Capture the cell that displays the provided text and extract its [x, y] central coordinate. 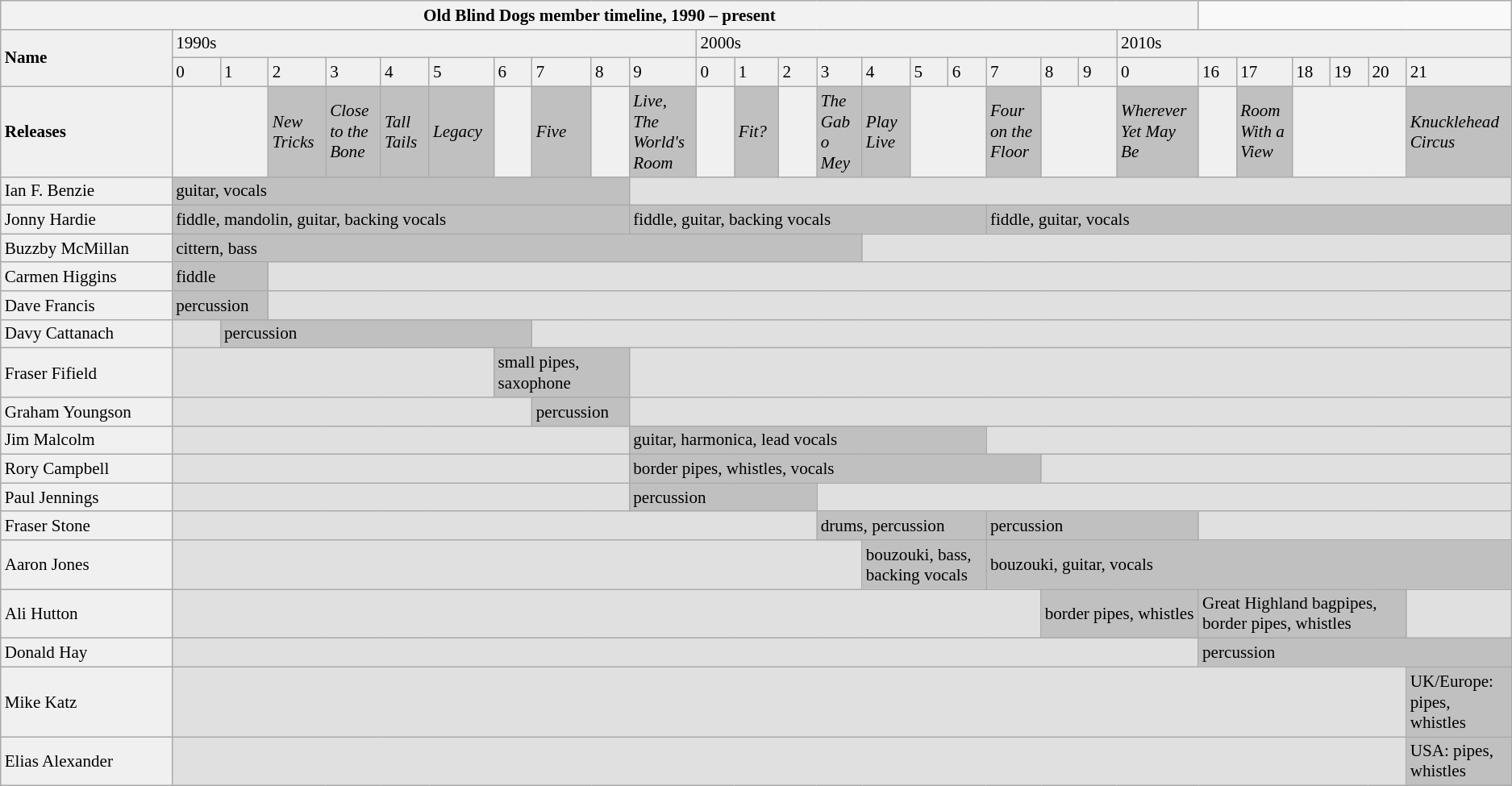
The Gab o Mey [839, 131]
Mike Katz [86, 701]
guitar, vocals [400, 190]
fiddle, guitar, backing vocals [808, 219]
small pipes, saxophone [562, 372]
19 [1348, 73]
border pipes, whistles [1119, 614]
Jim Malcolm [86, 440]
drums, percussion [902, 526]
Buzzby McMillan [86, 248]
Paul Jennings [86, 497]
Carmen Higgins [86, 276]
Five [561, 131]
Fraser Stone [86, 526]
Graham Youngson [86, 411]
New Tricks [297, 131]
Releases [86, 131]
20 [1387, 73]
Live, The World's Room [663, 131]
Room With a View [1264, 131]
18 [1311, 73]
Dave Francis [86, 305]
border pipes, whistles, vocals [835, 469]
21 [1459, 73]
Elias Alexander [86, 761]
17 [1264, 73]
Donald Hay [86, 653]
UK/Europe: pipes, whistles [1459, 701]
16 [1218, 73]
guitar, harmonica, lead vocals [808, 440]
Great Highland bagpipes, border pipes, whistles [1302, 614]
Name [86, 58]
Tall Tails [405, 131]
Four on the Floor [1014, 131]
Old Blind Dogs member timeline, 1990 – present [600, 15]
Aaron Jones [86, 564]
2010s [1314, 44]
2000s [907, 44]
Rory Campbell [86, 469]
Jonny Hardie [86, 219]
bouzouki, bass, backing vocals [924, 564]
Close to the Bone [353, 131]
fiddle, guitar, vocals [1248, 219]
Fit? [756, 131]
fiddle, mandolin, guitar, backing vocals [400, 219]
Play Live [886, 131]
bouzouki, guitar, vocals [1248, 564]
fiddle [220, 276]
Legacy [461, 131]
Ian F. Benzie [86, 190]
Davy Cattanach [86, 334]
Wherever Yet May Be [1158, 131]
cittern, bass [517, 248]
Knucklehead Circus [1459, 131]
1990s [434, 44]
Ali Hutton [86, 614]
Fraser Fifield [86, 372]
USA: pipes, whistles [1459, 761]
